Output the [x, y] coordinate of the center of the cell containing the given text.  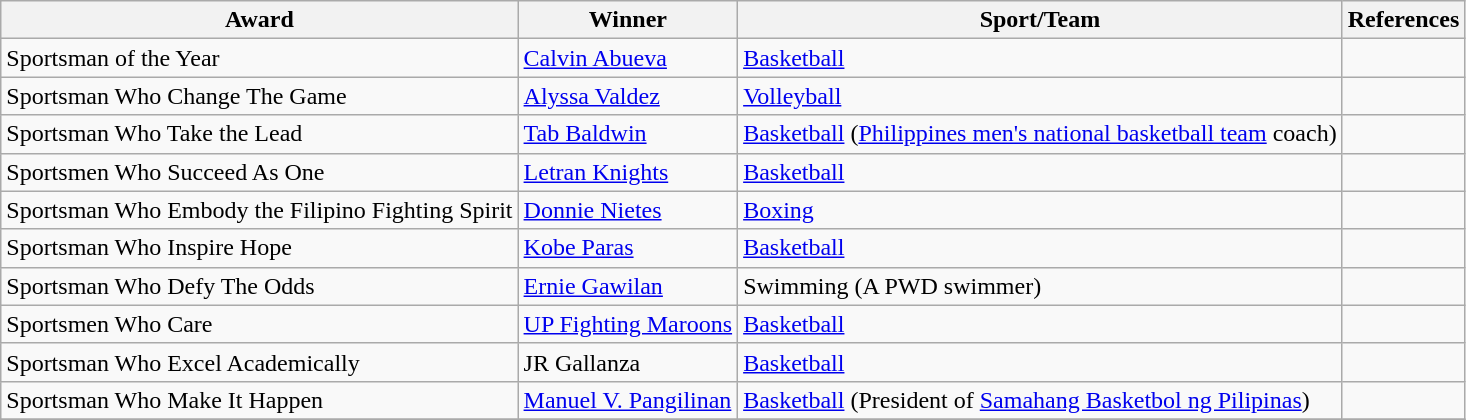
Sportsman Who Embody the Filipino Fighting Spirit [260, 210]
Letran Knights [628, 172]
Sportsman Who Make It Happen [260, 400]
Tab Baldwin [628, 134]
Sportsmen Who Care [260, 324]
Sport/Team [1040, 20]
Alyssa Valdez [628, 96]
Kobe Paras [628, 248]
Sportsman Who Defy The Odds [260, 286]
Sportsman of the Year [260, 58]
Swimming (A PWD swimmer) [1040, 286]
References [1404, 20]
Basketball (Philippines men's national basketball team coach) [1040, 134]
Boxing [1040, 210]
Ernie Gawilan [628, 286]
Sportsmen Who Succeed As One [260, 172]
Basketball (President of Samahang Basketbol ng Pilipinas) [1040, 400]
Sportsman Who Change The Game [260, 96]
Donnie Nietes [628, 210]
Manuel V. Pangilinan [628, 400]
JR Gallanza [628, 362]
Calvin Abueva [628, 58]
Sportsman Who Inspire Hope [260, 248]
Sportsman Who Excel Academically [260, 362]
Sportsman Who Take the Lead [260, 134]
Award [260, 20]
Winner [628, 20]
UP Fighting Maroons [628, 324]
Volleyball [1040, 96]
